Detect which cell encompasses the target text, then output its (x, y) center coordinate. 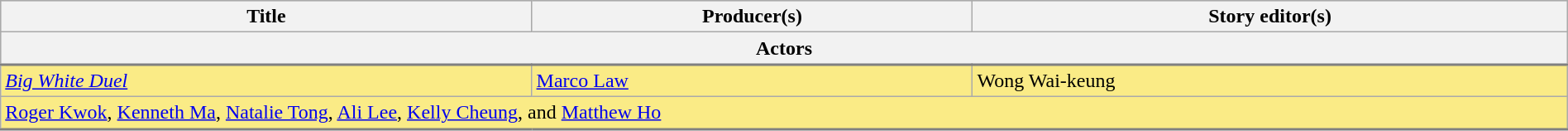
Wong Wai-keung (1270, 81)
Marco Law (753, 81)
Roger Kwok, Kenneth Ma, Natalie Tong, Ali Lee, Kelly Cheung, and Matthew Ho (784, 113)
Actors (784, 48)
Big White Duel (266, 81)
Producer(s) (753, 17)
Title (266, 17)
Story editor(s) (1270, 17)
